Return [X, Y] of the center of cell containing provided text 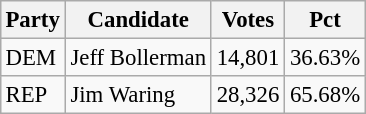
Jim Waring [138, 95]
REP [32, 95]
Party [32, 20]
Votes [248, 20]
65.68% [326, 95]
Jeff Bollerman [138, 57]
28,326 [248, 95]
Pct [326, 20]
Candidate [138, 20]
DEM [32, 57]
14,801 [248, 57]
36.63% [326, 57]
